Scan for the cell matching the given text and deliver its [x, y] coordinate at center. 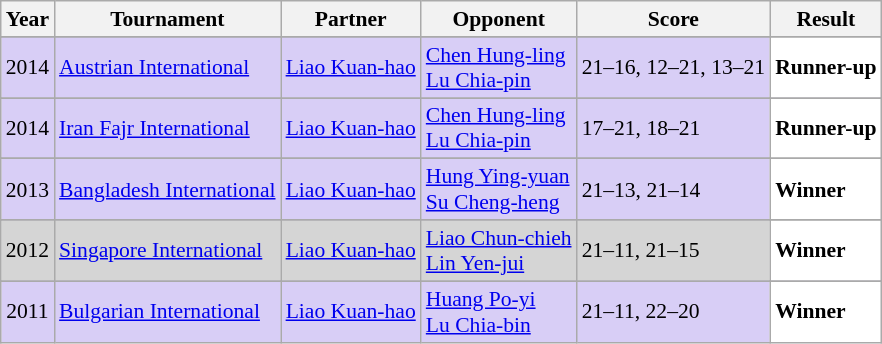
2013 [28, 190]
Austrian International [168, 68]
Bulgarian International [168, 312]
2012 [28, 250]
Bangladesh International [168, 190]
Iran Fajr International [168, 128]
21–13, 21–14 [674, 190]
21–16, 12–21, 13–21 [674, 68]
17–21, 18–21 [674, 128]
Result [826, 19]
Tournament [168, 19]
Liao Chun-chieh Lin Yen-jui [499, 250]
Score [674, 19]
Year [28, 19]
Huang Po-yi Lu Chia-bin [499, 312]
21–11, 21–15 [674, 250]
2011 [28, 312]
21–11, 22–20 [674, 312]
Opponent [499, 19]
Hung Ying-yuan Su Cheng-heng [499, 190]
Partner [351, 19]
Singapore International [168, 250]
